Find where the given text appears and provide that cell's center as [X, Y] coordinate. 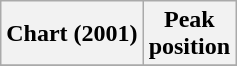
Peak position [189, 34]
Chart (2001) [72, 34]
